Provide the [X, Y] coordinate of the cell's center where the given text is located.  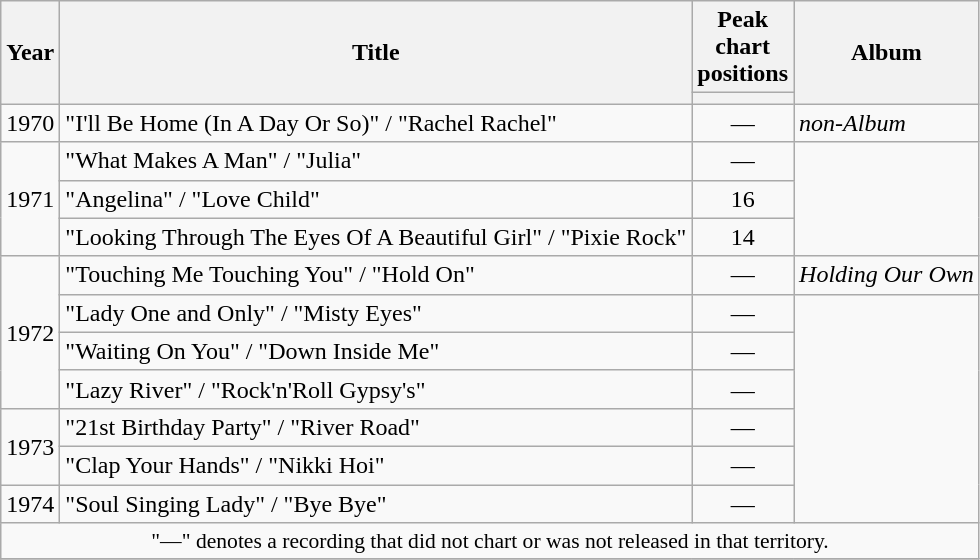
Album [887, 52]
1974 [30, 503]
"Touching Me Touching You" / "Hold On" [376, 275]
Title [376, 52]
14 [743, 237]
"Looking Through The Eyes Of A Beautiful Girl" / "Pixie Rock" [376, 237]
"Angelina" / "Love Child" [376, 199]
1970 [30, 123]
"Soul Singing Lady" / "Bye Bye" [376, 503]
Peak chart positions [743, 47]
1972 [30, 332]
Year [30, 52]
1973 [30, 446]
"Lazy River" / "Rock'n'Roll Gypsy's" [376, 389]
"Lady One and Only" / "Misty Eyes" [376, 313]
Holding Our Own [887, 275]
"Waiting On You" / "Down Inside Me" [376, 351]
16 [743, 199]
"What Makes A Man" / "Julia" [376, 161]
"21st Birthday Party" / "River Road" [376, 427]
1971 [30, 199]
"Clap Your Hands" / "Nikki Hoi" [376, 465]
"—" denotes a recording that did not chart or was not released in that territory. [490, 541]
non-Album [887, 123]
"I'll Be Home (In A Day Or So)" / "Rachel Rachel" [376, 123]
